Pinpoint the cell where the given text exists, returning its [X, Y] midpoint coordinate. 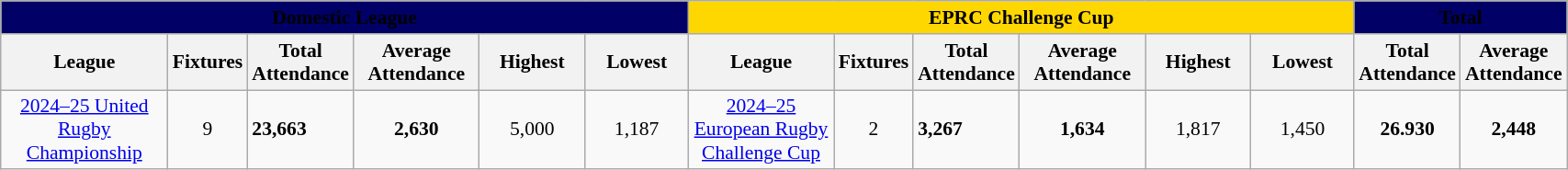
9 [208, 130]
2024–25 United Rugby Championship [85, 130]
2,448 [1514, 130]
Domestic League [345, 17]
1,450 [1303, 130]
Total [1461, 17]
5,000 [533, 130]
3,267 [966, 130]
2 [874, 130]
23,663 [300, 130]
2024–25 European Rugby Challenge Cup [761, 130]
26.930 [1407, 130]
1,187 [637, 130]
EPRC Challenge Cup [1021, 17]
2,630 [417, 130]
1,634 [1082, 130]
1,817 [1198, 130]
